Provide the [x, y] coordinate of the cell's center where the given text is located.  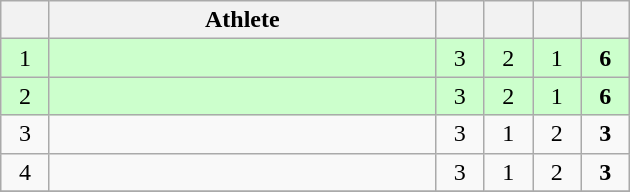
Athlete [242, 20]
4 [26, 172]
